Scan for the cell matching the given text and deliver its (x, y) coordinate at center. 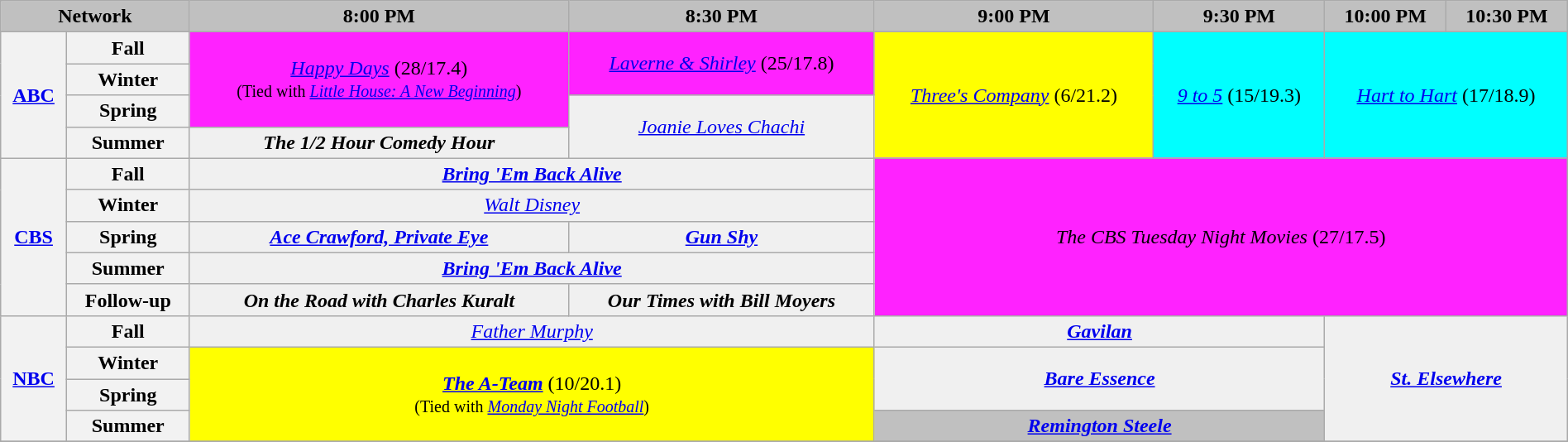
10:30 PM (1507, 17)
8:30 PM (722, 17)
Three's Company (6/21.2) (1014, 95)
Network (95, 17)
CBS (34, 237)
The A-Team (10/20.1)(Tied with Monday Night Football) (532, 394)
Father Murphy (532, 331)
10:00 PM (1386, 17)
The CBS Tuesday Night Movies (27/17.5) (1221, 237)
Happy Days (28/17.4)(Tied with Little House: A New Beginning) (379, 79)
Our Times with Bill Moyers (722, 300)
9 to 5 (15/19.3) (1239, 95)
Gun Shy (722, 237)
NBC (34, 378)
Joanie Loves Chachi (722, 127)
Laverne & Shirley (25/17.8) (722, 64)
On the Road with Charles Kuralt (379, 300)
Ace Crawford, Private Eye (379, 237)
ABC (34, 95)
Remington Steele (1100, 426)
Walt Disney (532, 205)
9:00 PM (1014, 17)
Hart to Hart (17/18.9) (1446, 95)
Follow-up (127, 300)
9:30 PM (1239, 17)
St. Elsewhere (1446, 378)
8:00 PM (379, 17)
The 1/2 Hour Comedy Hour (379, 142)
Gavilan (1100, 331)
Bare Essence (1100, 378)
